Extract the (X, Y) coordinate from the center of the cell holding the provided text.  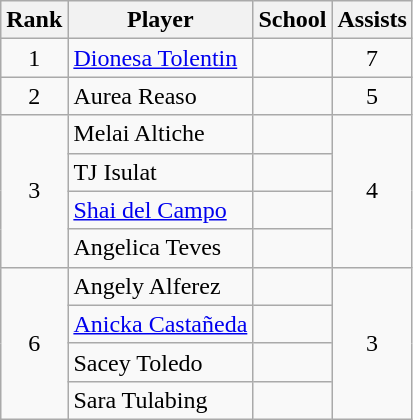
4 (372, 191)
Sara Tulabing (160, 400)
Anicka Castañeda (160, 324)
Sacey Toledo (160, 362)
5 (372, 96)
Player (160, 20)
Melai Altiche (160, 134)
6 (34, 343)
Aurea Reaso (160, 96)
2 (34, 96)
Angelica Teves (160, 248)
Assists (372, 20)
7 (372, 58)
Rank (34, 20)
School (292, 20)
Dionesa Tolentin (160, 58)
TJ Isulat (160, 172)
Angely Alferez (160, 286)
Shai del Campo (160, 210)
1 (34, 58)
